Return [X, Y] of the center of cell containing provided text 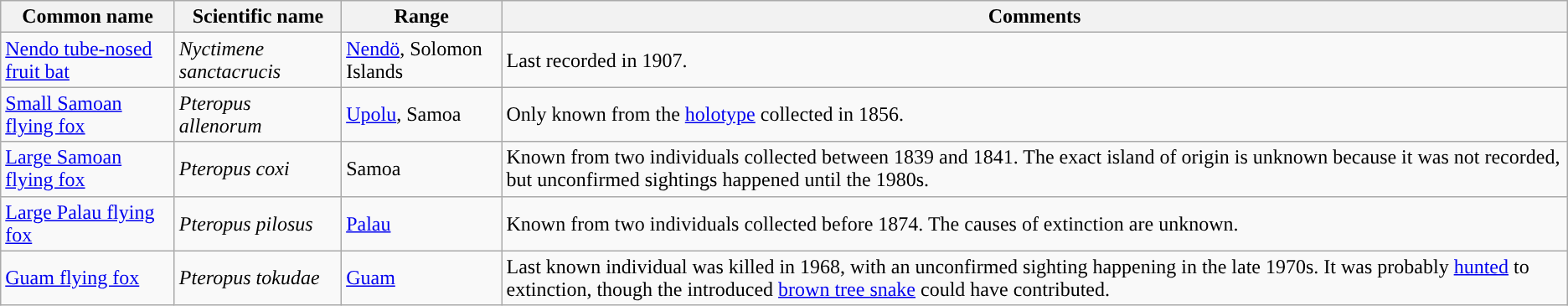
Known from two individuals collected before 1874. The causes of extinction are unknown. [1034, 223]
Guam [422, 278]
Pteropus allenorum [258, 114]
Large Palau flying fox [88, 223]
Large Samoan flying fox [88, 169]
Nendö, Solomon Islands [422, 60]
Guam flying fox [88, 278]
Nendo tube-nosed fruit bat [88, 60]
Palau [422, 223]
Pteropus coxi [258, 169]
Samoa [422, 169]
Pteropus pilosus [258, 223]
Range [422, 17]
Pteropus tokudae [258, 278]
Last recorded in 1907. [1034, 60]
Upolu, Samoa [422, 114]
Nyctimene sanctacrucis [258, 60]
Common name [88, 17]
Scientific name [258, 17]
Comments [1034, 17]
Only known from the holotype collected in 1856. [1034, 114]
Small Samoan flying fox [88, 114]
